Return [x, y] of the center of cell containing provided text 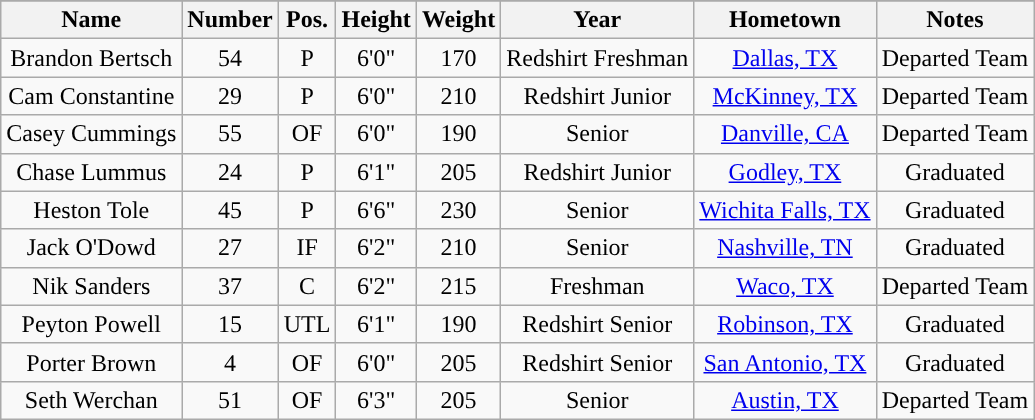
Godley, TX [785, 172]
Austin, TX [785, 400]
29 [230, 96]
Robinson, TX [785, 324]
Brandon Bertsch [92, 58]
Chase Lummus [92, 172]
Redshirt Freshman [598, 58]
Freshman [598, 286]
Casey Cummings [92, 134]
San Antonio, TX [785, 362]
Wichita Falls, TX [785, 210]
Heston Tole [92, 210]
Jack O'Dowd [92, 248]
Notes [955, 20]
C [307, 286]
UTL [307, 324]
27 [230, 248]
51 [230, 400]
Number [230, 20]
Pos. [307, 20]
215 [458, 286]
55 [230, 134]
Hometown [785, 20]
Weight [458, 20]
Seth Werchan [92, 400]
McKinney, TX [785, 96]
Cam Constantine [92, 96]
Danville, CA [785, 134]
15 [230, 324]
4 [230, 362]
170 [458, 58]
IF [307, 248]
Name [92, 20]
6'6" [376, 210]
230 [458, 210]
24 [230, 172]
45 [230, 210]
Waco, TX [785, 286]
Dallas, TX [785, 58]
Height [376, 20]
37 [230, 286]
54 [230, 58]
Nashville, TN [785, 248]
6'3" [376, 400]
Peyton Powell [92, 324]
Year [598, 20]
Nik Sanders [92, 286]
Porter Brown [92, 362]
